Extract the [X, Y] coordinate from the center of the cell holding the provided text.  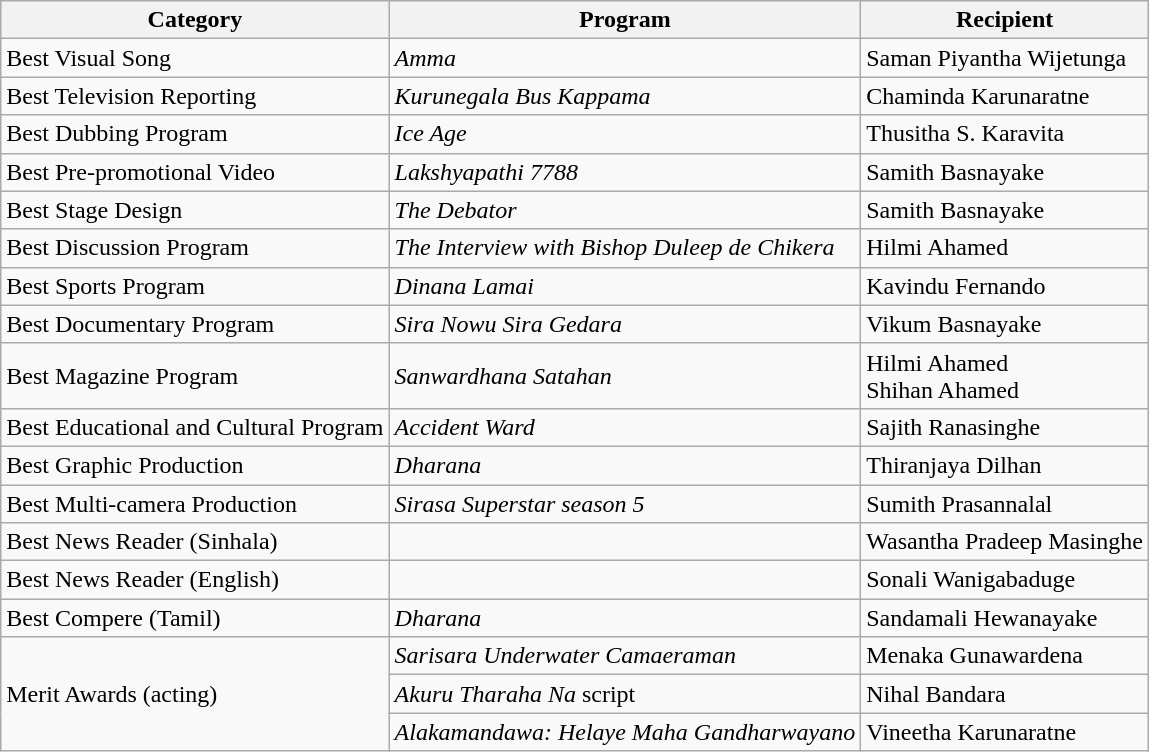
Sumith Prasannalal [1005, 503]
Alakamandawa: Helaye Maha Gandharwayano [625, 732]
Vikum Basnayake [1005, 324]
The Debator [625, 210]
Best Visual Song [195, 58]
Best Multi-camera Production [195, 503]
Best Television Reporting [195, 96]
Wasantha Pradeep Masinghe [1005, 542]
Sonali Wanigabaduge [1005, 580]
Dinana Lamai [625, 286]
Best Magazine Program [195, 376]
Accident Ward [625, 427]
Vineetha Karunaratne [1005, 732]
Best Sports Program [195, 286]
Sajith Ranasinghe [1005, 427]
Category [195, 20]
Best News Reader (English) [195, 580]
Saman Piyantha Wijetunga [1005, 58]
Best Pre-promotional Video [195, 172]
Sira Nowu Sira Gedara [625, 324]
Hilmi Ahamed Shihan Ahamed [1005, 376]
Hilmi Ahamed [1005, 248]
Sarisara Underwater Camaeraman [625, 656]
Kurunegala Bus Kappama [625, 96]
Menaka Gunawardena [1005, 656]
Thiranjaya Dilhan [1005, 465]
Ice Age [625, 134]
Best Graphic Production [195, 465]
Best Dubbing Program [195, 134]
The Interview with Bishop Duleep de Chikera [625, 248]
Best Stage Design [195, 210]
Akuru Tharaha Na script [625, 694]
Sirasa Superstar season 5 [625, 503]
Program [625, 20]
Best Compere (Tamil) [195, 618]
Kavindu Fernando [1005, 286]
Best Documentary Program [195, 324]
Sandamali Hewanayake [1005, 618]
Merit Awards (acting) [195, 694]
Recipient [1005, 20]
Amma [625, 58]
Best Educational and Cultural Program [195, 427]
Lakshyapathi 7788 [625, 172]
Sanwardhana Satahan [625, 376]
Chaminda Karunaratne [1005, 96]
Thusitha S. Karavita [1005, 134]
Best News Reader (Sinhala) [195, 542]
Nihal Bandara [1005, 694]
Best Discussion Program [195, 248]
